Scan for the cell matching the given text and deliver its (x, y) coordinate at center. 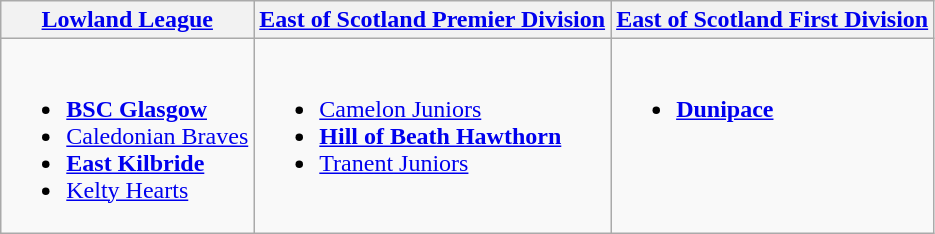
BSC GlasgowCaledonian BravesEast KilbrideKelty Hearts (128, 136)
Lowland League (128, 20)
East of Scotland Premier Division (432, 20)
Dunipace (772, 136)
East of Scotland First Division (772, 20)
Camelon JuniorsHill of Beath HawthornTranent Juniors (432, 136)
